Find where the given text appears and provide that cell's center as [x, y] coordinate. 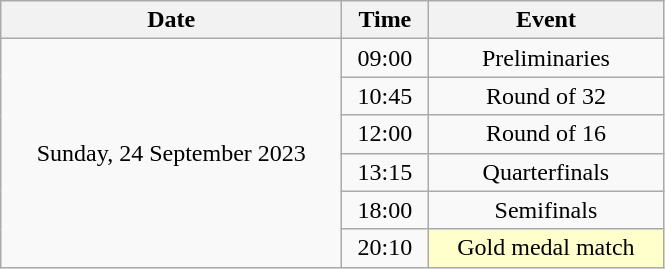
Round of 16 [546, 134]
13:15 [385, 172]
Date [172, 20]
12:00 [385, 134]
Preliminaries [546, 58]
Round of 32 [546, 96]
Event [546, 20]
20:10 [385, 248]
Semifinals [546, 210]
09:00 [385, 58]
10:45 [385, 96]
Time [385, 20]
18:00 [385, 210]
Sunday, 24 September 2023 [172, 153]
Quarterfinals [546, 172]
Gold medal match [546, 248]
